From the cell containing the given text, extract its center point as (X, Y) coordinate. 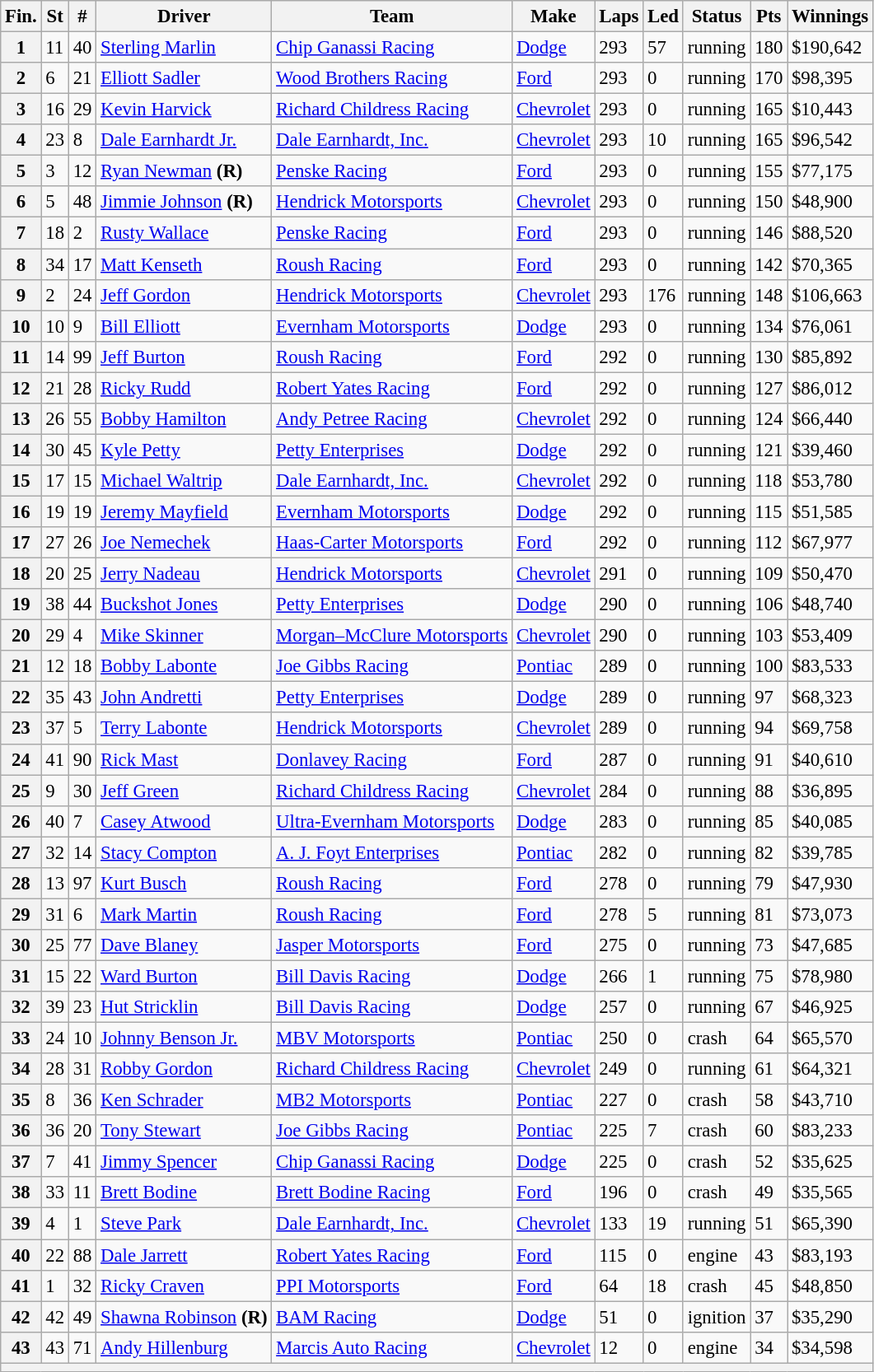
Morgan–McClure Motorsports (392, 636)
$67,977 (830, 543)
90 (82, 759)
79 (769, 884)
Michael Waltrip (185, 481)
Ricky Rudd (185, 388)
$35,290 (830, 1317)
Ken Schrader (185, 1100)
127 (769, 388)
$35,565 (830, 1193)
$48,850 (830, 1286)
130 (769, 357)
John Andretti (185, 698)
$76,061 (830, 326)
Stacy Compton (185, 852)
Dale Earnhardt Jr. (185, 140)
MBV Motorsports (392, 1038)
Jasper Motorsports (392, 945)
Dale Jarrett (185, 1255)
257 (619, 1007)
$73,073 (830, 914)
227 (619, 1100)
$83,233 (830, 1131)
Bobby Labonte (185, 666)
Team (392, 16)
$39,460 (830, 450)
$69,758 (830, 729)
Driver (185, 16)
$66,440 (830, 419)
Bobby Hamilton (185, 419)
$53,780 (830, 481)
# (82, 16)
$51,585 (830, 511)
81 (769, 914)
150 (769, 202)
71 (82, 1347)
55 (82, 419)
73 (769, 945)
$96,542 (830, 140)
249 (619, 1069)
124 (769, 419)
Jimmy Spencer (185, 1162)
Ward Burton (185, 976)
$34,598 (830, 1347)
ignition (717, 1317)
Dave Blaney (185, 945)
Sterling Marlin (185, 48)
Buckshot Jones (185, 604)
$47,685 (830, 945)
Wood Brothers Racing (392, 78)
52 (769, 1162)
170 (769, 78)
291 (619, 574)
85 (769, 821)
118 (769, 481)
250 (619, 1038)
$53,409 (830, 636)
$10,443 (830, 110)
60 (769, 1131)
266 (619, 976)
284 (619, 791)
$83,533 (830, 666)
Kurt Busch (185, 884)
Jerry Nadeau (185, 574)
PPI Motorsports (392, 1286)
Andy Petree Racing (392, 419)
121 (769, 450)
103 (769, 636)
283 (619, 821)
155 (769, 171)
A. J. Foyt Enterprises (392, 852)
Donlavey Racing (392, 759)
$64,321 (830, 1069)
Led (664, 16)
$39,785 (830, 852)
112 (769, 543)
Elliott Sadler (185, 78)
$85,892 (830, 357)
77 (82, 945)
$48,740 (830, 604)
Brett Bodine Racing (392, 1193)
176 (664, 295)
Kevin Harvick (185, 110)
Marcis Auto Racing (392, 1347)
$106,663 (830, 295)
$40,085 (830, 821)
134 (769, 326)
100 (769, 666)
Bill Elliott (185, 326)
94 (769, 729)
146 (769, 233)
$65,390 (830, 1224)
Kyle Petty (185, 450)
$43,710 (830, 1100)
$46,925 (830, 1007)
Mark Martin (185, 914)
82 (769, 852)
148 (769, 295)
Matt Kenseth (185, 264)
$50,470 (830, 574)
Hut Stricklin (185, 1007)
48 (82, 202)
Make (554, 16)
282 (619, 852)
$190,642 (830, 48)
196 (619, 1193)
106 (769, 604)
99 (82, 357)
275 (619, 945)
Status (717, 16)
Laps (619, 16)
Robby Gordon (185, 1069)
Rusty Wallace (185, 233)
Jimmie Johnson (R) (185, 202)
$65,570 (830, 1038)
133 (619, 1224)
$98,395 (830, 78)
91 (769, 759)
$47,930 (830, 884)
Haas-Carter Motorsports (392, 543)
Fin. (21, 16)
$36,895 (830, 791)
$35,625 (830, 1162)
$68,323 (830, 698)
Mike Skinner (185, 636)
Ultra-Evernham Motorsports (392, 821)
58 (769, 1100)
287 (619, 759)
Joe Nemechek (185, 543)
Rick Mast (185, 759)
$78,980 (830, 976)
57 (664, 48)
$83,193 (830, 1255)
$77,175 (830, 171)
44 (82, 604)
MB2 Motorsports (392, 1100)
Winnings (830, 16)
Andy Hillenburg (185, 1347)
61 (769, 1069)
Johnny Benson Jr. (185, 1038)
Jeff Burton (185, 357)
Brett Bodine (185, 1193)
Ricky Craven (185, 1286)
Jeff Green (185, 791)
Casey Atwood (185, 821)
67 (769, 1007)
St (54, 16)
180 (769, 48)
75 (769, 976)
BAM Racing (392, 1317)
Shawna Robinson (R) (185, 1317)
Pts (769, 16)
$70,365 (830, 264)
$86,012 (830, 388)
Terry Labonte (185, 729)
Ryan Newman (R) (185, 171)
Jeremy Mayfield (185, 511)
142 (769, 264)
$40,610 (830, 759)
$88,520 (830, 233)
Jeff Gordon (185, 295)
109 (769, 574)
$48,900 (830, 202)
Steve Park (185, 1224)
Tony Stewart (185, 1131)
